Scan for the cell matching the given text and deliver its (x, y) coordinate at center. 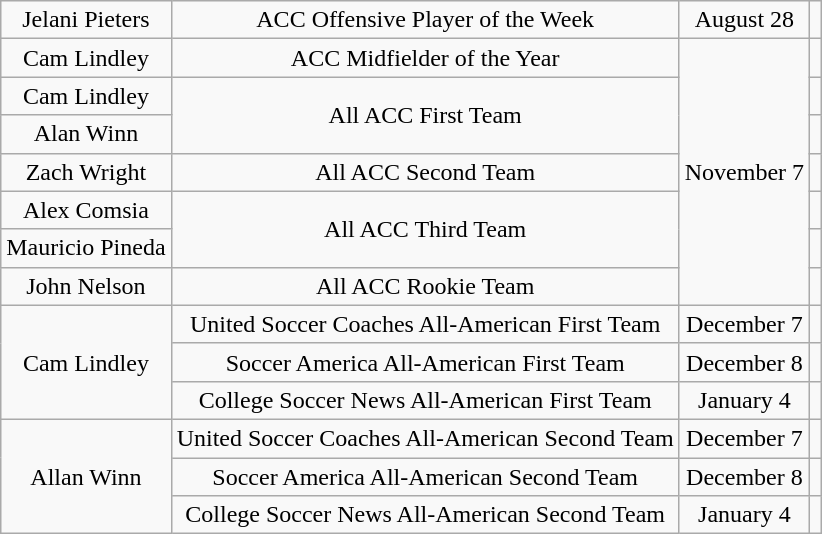
Jelani Pieters (86, 20)
All ACC Second Team (425, 172)
August 28 (744, 20)
November 7 (744, 172)
Soccer America All-American Second Team (425, 477)
All ACC Third Team (425, 229)
College Soccer News All-American First Team (425, 400)
John Nelson (86, 286)
Alan Winn (86, 134)
Mauricio Pineda (86, 248)
United Soccer Coaches All-American First Team (425, 324)
United Soccer Coaches All-American Second Team (425, 438)
ACC Midfielder of the Year (425, 58)
All ACC First Team (425, 115)
Allan Winn (86, 476)
ACC Offensive Player of the Week (425, 20)
College Soccer News All-American Second Team (425, 515)
Alex Comsia (86, 210)
All ACC Rookie Team (425, 286)
Zach Wright (86, 172)
Soccer America All-American First Team (425, 362)
